Locate the cell with the specified text and output its (X, Y) center coordinate. 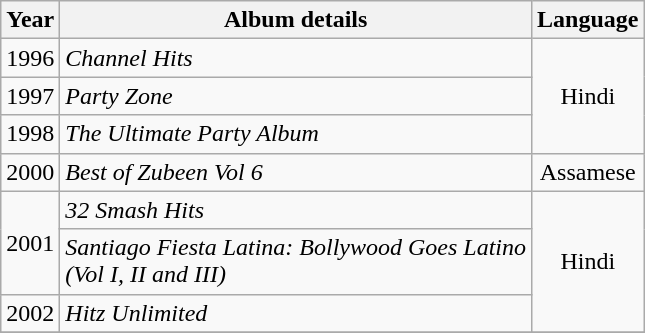
Party Zone (296, 96)
2001 (30, 242)
Hitz Unlimited (296, 313)
Assamese (588, 172)
Best of Zubeen Vol 6 (296, 172)
2002 (30, 313)
1996 (30, 58)
1997 (30, 96)
Channel Hits (296, 58)
The Ultimate Party Album (296, 134)
32 Smash Hits (296, 210)
1998 (30, 134)
2000 (30, 172)
Language (588, 20)
Year (30, 20)
Album details (296, 20)
Santiago Fiesta Latina: Bollywood Goes Latino (Vol I, II and III) (296, 262)
